Provide the (x, y) coordinate of the cell's center where the given text is located.  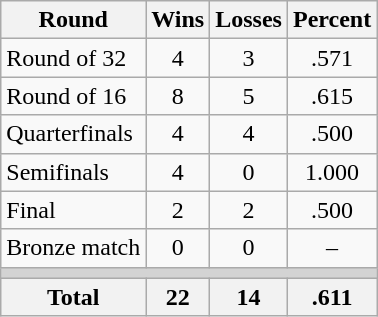
Round (74, 20)
14 (249, 297)
Final (74, 210)
Round of 16 (74, 96)
Bronze match (74, 248)
.611 (332, 297)
Quarterfinals (74, 134)
Percent (332, 20)
.571 (332, 58)
Total (74, 297)
.615 (332, 96)
8 (178, 96)
Semifinals (74, 172)
3 (249, 58)
22 (178, 297)
Round of 32 (74, 58)
Wins (178, 20)
Losses (249, 20)
1.000 (332, 172)
– (332, 248)
5 (249, 96)
